Find where the given text appears and provide that cell's center as [X, Y] coordinate. 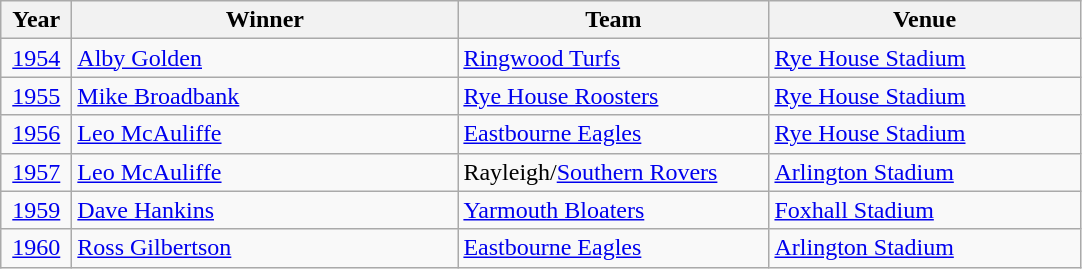
Venue [924, 20]
Dave Hankins [265, 210]
Team [614, 20]
Mike Broadbank [265, 96]
1960 [36, 248]
1959 [36, 210]
Rayleigh/Southern Rovers [614, 172]
1957 [36, 172]
Ross Gilbertson [265, 248]
1954 [36, 58]
1956 [36, 134]
Alby Golden [265, 58]
Rye House Roosters [614, 96]
Foxhall Stadium [924, 210]
1955 [36, 96]
Yarmouth Bloaters [614, 210]
Ringwood Turfs [614, 58]
Winner [265, 20]
Year [36, 20]
